Determine the (X, Y) coordinate at the center of the cell enclosing the given text.  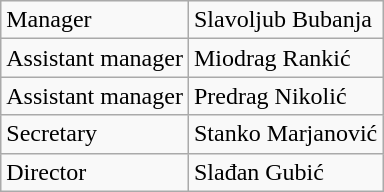
Predrag Nikolić (285, 96)
Director (95, 172)
Miodrag Rankić (285, 58)
Stanko Marjanović (285, 134)
Slavoljub Bubanja (285, 20)
Slađan Gubić (285, 172)
Secretary (95, 134)
Manager (95, 20)
